Extract the (x, y) coordinate from the center of the cell holding the provided text.  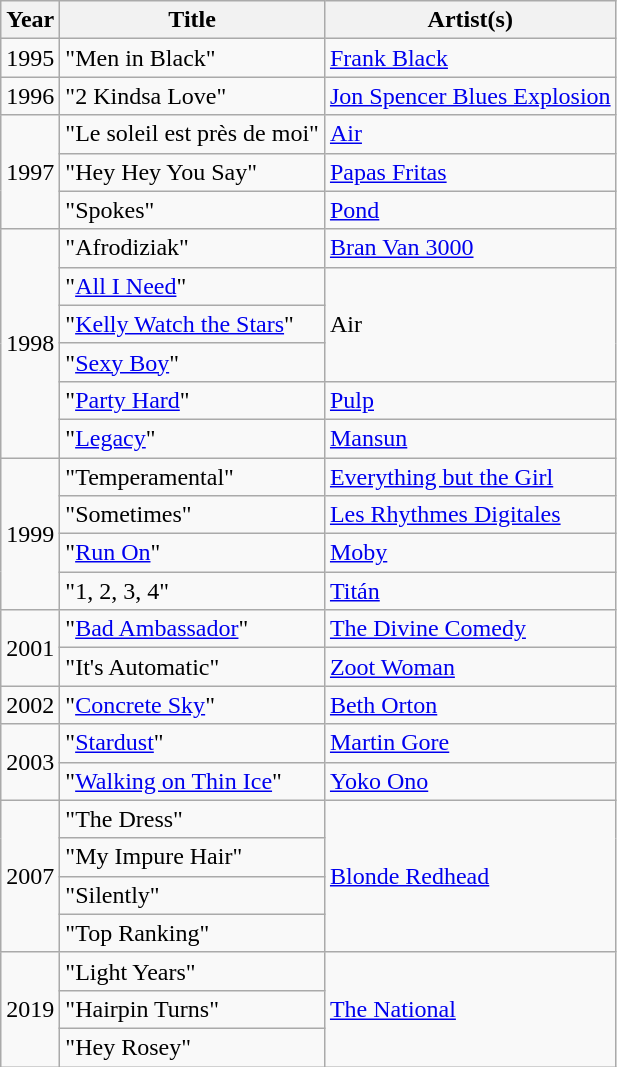
Yoko Ono (470, 781)
"Spokes" (192, 210)
Mansun (470, 438)
Les Rhythmes Digitales (470, 515)
"Hairpin Turns" (192, 1009)
"The Dress" (192, 819)
"Silently" (192, 895)
Blonde Redhead (470, 876)
"Walking on Thin Ice" (192, 781)
Papas Fritas (470, 172)
2019 (30, 1009)
"Bad Ambassador" (192, 629)
1999 (30, 534)
2007 (30, 876)
Martin Gore (470, 743)
2002 (30, 705)
The National (470, 1009)
"Sometimes" (192, 515)
"Concrete Sky" (192, 705)
"Temperamental" (192, 477)
1996 (30, 96)
"Light Years" (192, 971)
"Le soleil est près de moi" (192, 134)
"Afrodiziak" (192, 248)
Jon Spencer Blues Explosion (470, 96)
Title (192, 20)
"Hey Hey You Say" (192, 172)
Beth Orton (470, 705)
"My Impure Hair" (192, 857)
"Men in Black" (192, 58)
"Run On" (192, 553)
"Party Hard" (192, 400)
Year (30, 20)
Bran Van 3000 (470, 248)
2003 (30, 762)
2001 (30, 648)
1998 (30, 343)
Pond (470, 210)
"All I Need" (192, 286)
Titán (470, 591)
"Top Ranking" (192, 933)
"Stardust" (192, 743)
Pulp (470, 400)
1995 (30, 58)
Everything but the Girl (470, 477)
The Divine Comedy (470, 629)
Frank Black (470, 58)
1997 (30, 172)
"1, 2, 3, 4" (192, 591)
"Sexy Boy" (192, 362)
"It's Automatic" (192, 667)
"Kelly Watch the Stars" (192, 324)
"2 Kindsa Love" (192, 96)
"Legacy" (192, 438)
Zoot Woman (470, 667)
Moby (470, 553)
Artist(s) (470, 20)
"Hey Rosey" (192, 1047)
